Determine the [x, y] coordinate at the center of the cell enclosing the given text.  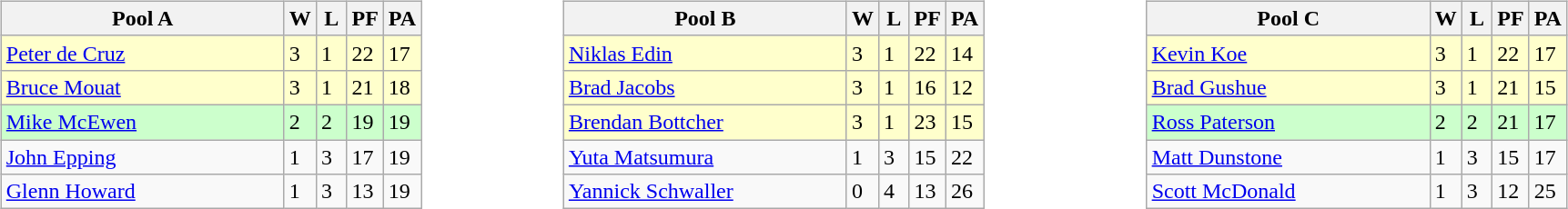
Ross Paterson [1289, 122]
Bruce Mouat [142, 87]
Matt Dunstone [1289, 157]
Scott McDonald [1289, 192]
John Epping [142, 157]
23 [927, 122]
25 [1547, 192]
Brendan Bottcher [704, 122]
18 [402, 87]
0 [863, 192]
Pool A [142, 18]
Mike McEwen [142, 122]
Kevin Koe [1289, 53]
Brad Gushue [1289, 87]
Brad Jacobs [704, 87]
Peter de Cruz [142, 53]
Yuta Matsumura [704, 157]
14 [965, 53]
Glenn Howard [142, 192]
Pool B [704, 18]
4 [894, 192]
Pool C [1289, 18]
26 [965, 192]
16 [927, 87]
Niklas Edin [704, 53]
Yannick Schwaller [704, 192]
